Identify which cell holds the provided text, then report its (X, Y) central coordinate. 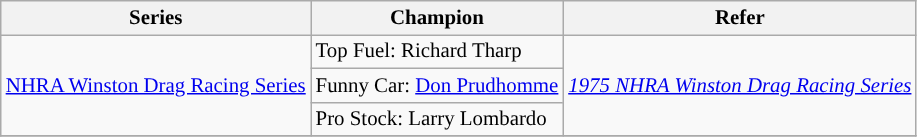
NHRA Winston Drag Racing Series (156, 85)
Funny Car: Don Prudhomme (438, 85)
1975 NHRA Winston Drag Racing Series (740, 85)
Refer (740, 18)
Champion (438, 18)
Series (156, 18)
Pro Stock: Larry Lombardo (438, 119)
Top Fuel: Richard Tharp (438, 51)
